Extract the (x, y) coordinate from the center of the cell holding the provided text.  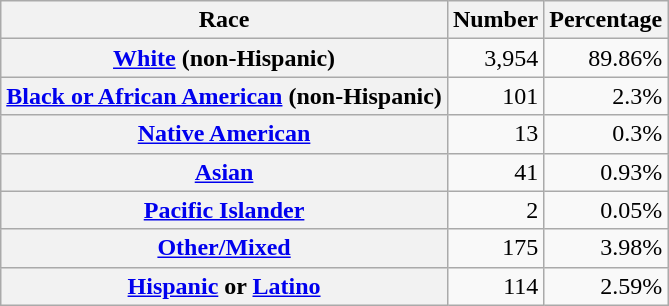
13 (495, 134)
Other/Mixed (224, 248)
Percentage (606, 20)
Number (495, 20)
3,954 (495, 58)
Native American (224, 134)
101 (495, 96)
114 (495, 286)
Asian (224, 172)
2 (495, 210)
Race (224, 20)
2.3% (606, 96)
89.86% (606, 58)
41 (495, 172)
2.59% (606, 286)
Black or African American (non-Hispanic) (224, 96)
0.3% (606, 134)
Pacific Islander (224, 210)
White (non-Hispanic) (224, 58)
3.98% (606, 248)
175 (495, 248)
Hispanic or Latino (224, 286)
0.93% (606, 172)
0.05% (606, 210)
